Identify which cell holds the provided text, then report its [X, Y] central coordinate. 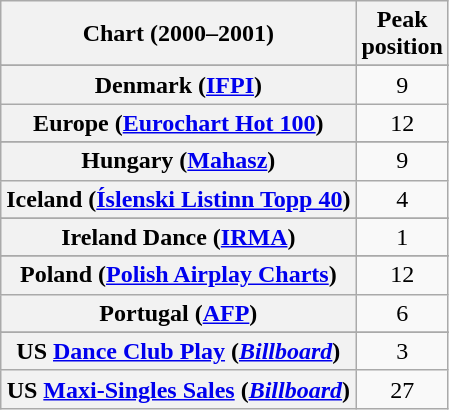
Chart (2000–2001) [178, 34]
Iceland (Íslenski Listinn Topp 40) [178, 199]
Hungary (Mahasz) [178, 161]
Poland (Polish Airplay Charts) [178, 275]
Peakposition [402, 34]
Portugal (AFP) [178, 313]
Denmark (IFPI) [178, 85]
US Dance Club Play (Billboard) [178, 351]
4 [402, 199]
27 [402, 389]
3 [402, 351]
Europe (Eurochart Hot 100) [178, 123]
6 [402, 313]
US Maxi-Singles Sales (Billboard) [178, 389]
Ireland Dance (IRMA) [178, 237]
1 [402, 237]
